Provide the [X, Y] coordinate of the cell's center where the given text is located.  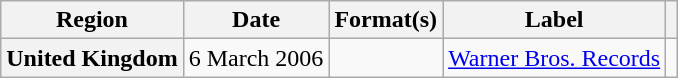
6 March 2006 [256, 58]
Warner Bros. Records [554, 58]
Label [554, 20]
Date [256, 20]
Format(s) [386, 20]
Region [92, 20]
United Kingdom [92, 58]
